Determine the (x, y) coordinate at the center of the cell enclosing the given text.  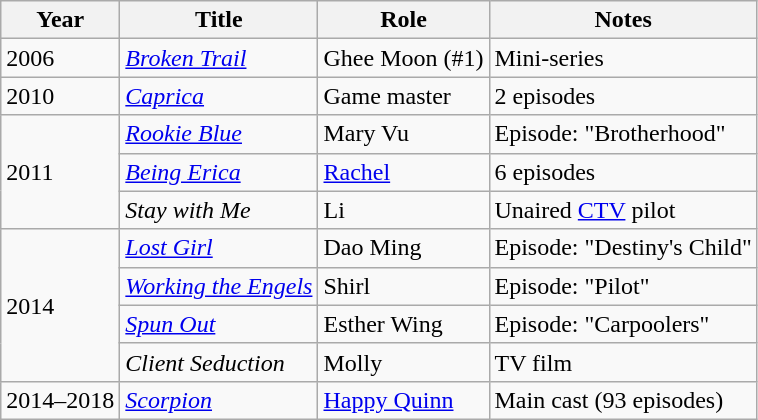
Happy Quinn (404, 400)
Main cast (93 episodes) (623, 400)
Role (404, 20)
Working the Engels (219, 286)
2014–2018 (60, 400)
Dao Ming (404, 248)
Notes (623, 20)
Esther Wing (404, 324)
Rookie Blue (219, 134)
TV film (623, 362)
Episode: "Carpoolers" (623, 324)
Broken Trail (219, 58)
2011 (60, 172)
6 episodes (623, 172)
Molly (404, 362)
Lost Girl (219, 248)
Ghee Moon (#1) (404, 58)
2 episodes (623, 96)
Mini-series (623, 58)
Li (404, 210)
Unaired CTV pilot (623, 210)
Rachel (404, 172)
Title (219, 20)
Caprica (219, 96)
Episode: "Destiny's Child" (623, 248)
2010 (60, 96)
Mary Vu (404, 134)
Client Seduction (219, 362)
Spun Out (219, 324)
Year (60, 20)
2014 (60, 305)
Being Erica (219, 172)
Shirl (404, 286)
Episode: "Pilot" (623, 286)
Scorpion (219, 400)
Stay with Me (219, 210)
Game master (404, 96)
2006 (60, 58)
Episode: "Brotherhood" (623, 134)
